Pinpoint the cell where the given text exists, returning its [x, y] midpoint coordinate. 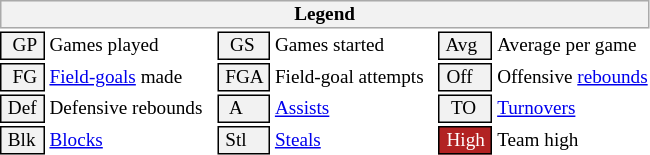
Off [466, 77]
Games played [131, 46]
Team high [573, 140]
Steals [354, 140]
High [466, 140]
Field-goal attempts [354, 77]
Blocks [131, 140]
Turnovers [573, 108]
FGA [244, 77]
A [244, 108]
Blk [22, 140]
Field-goals made [131, 77]
Average per game [573, 46]
Legend [324, 14]
TO [466, 108]
Games started [354, 46]
Def [22, 108]
Avg [466, 46]
Offensive rebounds [573, 77]
Stl [244, 140]
Defensive rebounds [131, 108]
Assists [354, 108]
GP [22, 46]
GS [244, 46]
FG [22, 77]
